Detect which cell encompasses the target text, then output its [x, y] center coordinate. 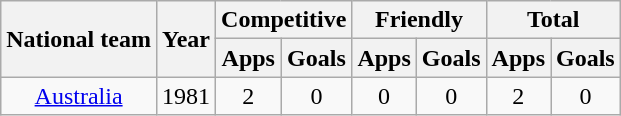
Australia [79, 96]
Total [553, 20]
Year [186, 39]
Competitive [284, 20]
1981 [186, 96]
National team [79, 39]
Friendly [419, 20]
